Return (x, y) of the center of cell containing provided text 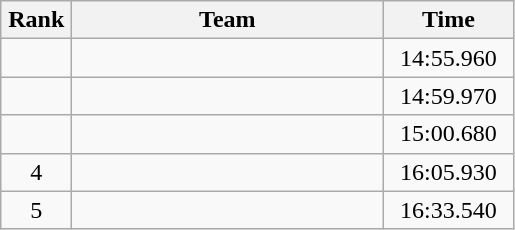
15:00.680 (448, 134)
Team (228, 20)
4 (36, 172)
14:55.960 (448, 58)
16:05.930 (448, 172)
14:59.970 (448, 96)
16:33.540 (448, 210)
5 (36, 210)
Rank (36, 20)
Time (448, 20)
